Extract the (X, Y) coordinate from the center of the cell holding the provided text.  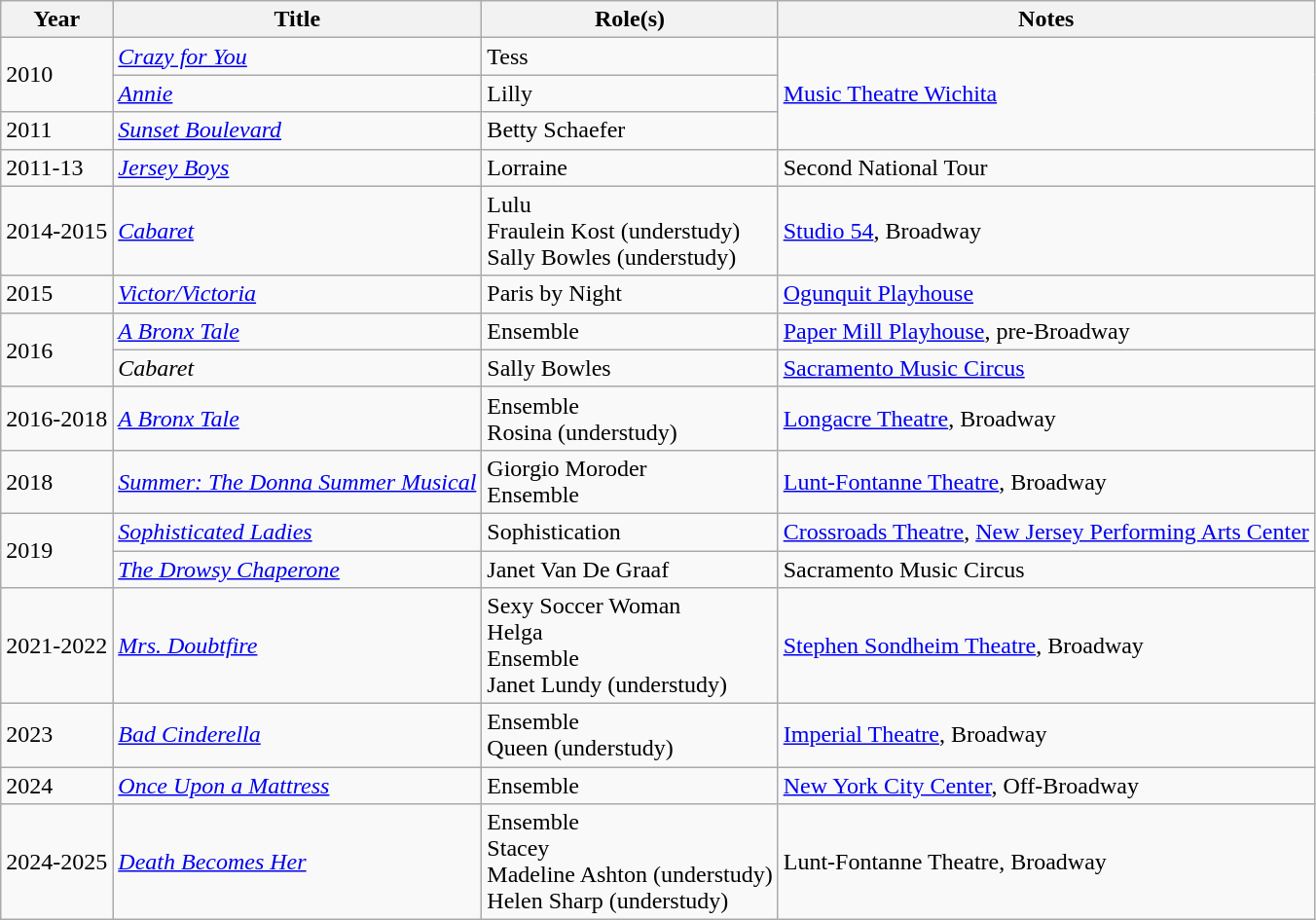
2024-2025 (56, 863)
Summer: The Donna Summer Musical (298, 481)
Title (298, 19)
New York City Center, Off-Broadway (1045, 786)
2010 (56, 75)
Mrs. Doubtfire (298, 646)
2011 (56, 130)
2024 (56, 786)
Crossroads Theatre, New Jersey Performing Arts Center (1045, 532)
Stephen Sondheim Theatre, Broadway (1045, 646)
Bad Cinderella (298, 736)
Sexy Soccer WomanHelgaEnsembleJanet Lundy (understudy) (630, 646)
Studio 54, Broadway (1045, 231)
Music Theatre Wichita (1045, 93)
Sunset Boulevard (298, 130)
2019 (56, 550)
Crazy for You (298, 56)
2011-13 (56, 167)
Role(s) (630, 19)
2016 (56, 350)
Longacre Theatre, Broadway (1045, 419)
The Drowsy Chaperone (298, 570)
Tess (630, 56)
Lorraine (630, 167)
Janet Van De Graaf (630, 570)
LuluFraulein Kost (understudy)Sally Bowles (understudy) (630, 231)
EnsembleRosina (understudy) (630, 419)
Notes (1045, 19)
Sally Bowles (630, 368)
Second National Tour (1045, 167)
Victor/Victoria (298, 294)
Giorgio MoroderEnsemble (630, 481)
Ogunquit Playhouse (1045, 294)
Sophistication (630, 532)
EnsembleStaceyMadeline Ashton (understudy)Helen Sharp (understudy) (630, 863)
Paper Mill Playhouse, pre-Broadway (1045, 331)
Annie (298, 93)
2015 (56, 294)
2021-2022 (56, 646)
Lilly (630, 93)
2018 (56, 481)
Imperial Theatre, Broadway (1045, 736)
Sophisticated Ladies (298, 532)
2016-2018 (56, 419)
Betty Schaefer (630, 130)
2023 (56, 736)
EnsembleQueen (understudy) (630, 736)
2014-2015 (56, 231)
Once Upon a Mattress (298, 786)
Paris by Night (630, 294)
Year (56, 19)
Death Becomes Her (298, 863)
Jersey Boys (298, 167)
